Scan for the cell matching the given text and deliver its [x, y] coordinate at center. 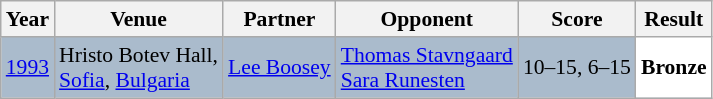
1993 [28, 68]
Lee Boosey [280, 68]
Partner [280, 19]
Hristo Botev Hall,Sofia, Bulgaria [138, 68]
Bronze [674, 68]
10–15, 6–15 [577, 68]
Opponent [427, 19]
Venue [138, 19]
Thomas Stavngaard Sara Runesten [427, 68]
Score [577, 19]
Result [674, 19]
Year [28, 19]
